Search for the cell housing the specified text and yield its [X, Y] center coordinate. 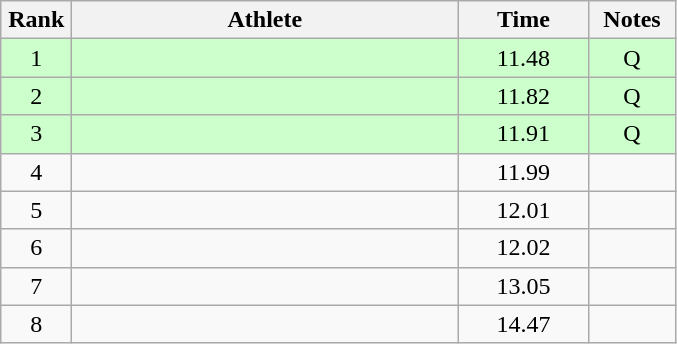
12.02 [524, 248]
6 [36, 248]
11.91 [524, 134]
1 [36, 58]
11.48 [524, 58]
Athlete [265, 20]
2 [36, 96]
8 [36, 324]
4 [36, 172]
12.01 [524, 210]
7 [36, 286]
5 [36, 210]
13.05 [524, 286]
11.82 [524, 96]
11.99 [524, 172]
Rank [36, 20]
3 [36, 134]
14.47 [524, 324]
Time [524, 20]
Notes [632, 20]
